Identify which cell holds the provided text, then report its (X, Y) central coordinate. 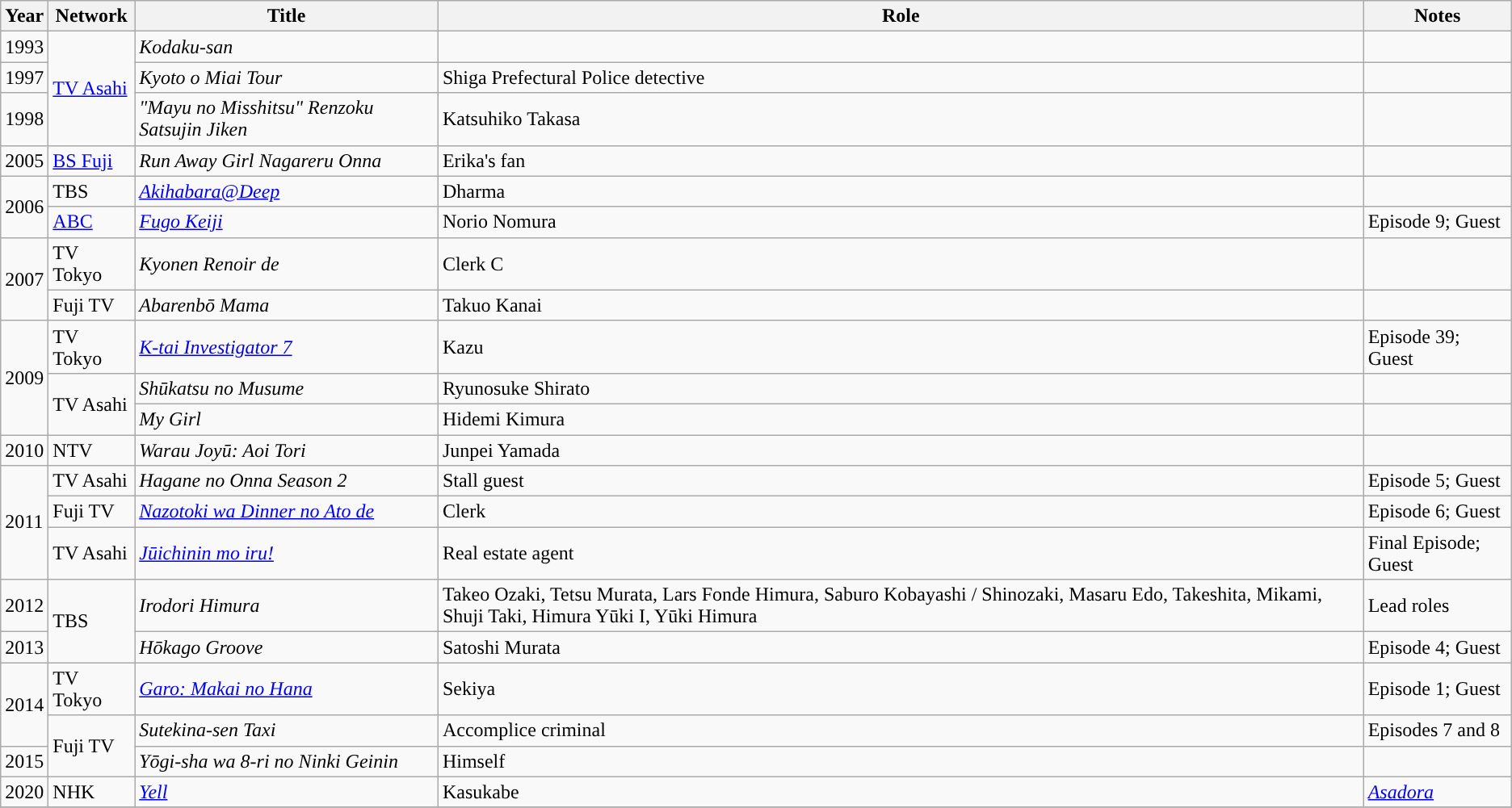
Real estate agent (901, 554)
Ryunosuke Shirato (901, 388)
ABC (92, 222)
1998 (24, 119)
2010 (24, 450)
2011 (24, 523)
Jūichinin mo iru! (287, 554)
Akihabara@Deep (287, 191)
2007 (24, 279)
2020 (24, 792)
Kodaku-san (287, 47)
Episode 39; Guest (1438, 347)
Junpei Yamada (901, 450)
Yōgi-sha wa 8-ri no Ninki Geinin (287, 761)
2012 (24, 605)
Lead roles (1438, 605)
Abarenbō Mama (287, 305)
Final Episode; Guest (1438, 554)
Asadora (1438, 792)
Kyoto o Miai Tour (287, 77)
Dharma (901, 191)
Norio Nomura (901, 222)
2009 (24, 378)
1993 (24, 47)
Fugo Keiji (287, 222)
2013 (24, 647)
Network (92, 16)
Himself (901, 761)
Takeo Ozaki, Tetsu Murata, Lars Fonde Himura, Saburo Kobayashi / Shinozaki, Masaru Edo, Takeshita, Mikami, Shuji Taki, Himura Yūki I, Yūki Himura (901, 605)
Shūkatsu no Musume (287, 388)
2014 (24, 704)
Episode 5; Guest (1438, 481)
Hōkago Groove (287, 647)
Episode 4; Guest (1438, 647)
Episode 9; Guest (1438, 222)
Kyonen Renoir de (287, 263)
Clerk (901, 512)
Kasukabe (901, 792)
2005 (24, 161)
Title (287, 16)
Shiga Prefectural Police detective (901, 77)
Clerk C (901, 263)
Year (24, 16)
Irodori Himura (287, 605)
Sekiya (901, 689)
Erika's fan (901, 161)
Accomplice criminal (901, 731)
Yell (287, 792)
Kazu (901, 347)
Notes (1438, 16)
Warau Joyū: Aoi Tori (287, 450)
"Mayu no Misshitsu" Renzoku Satsujin Jiken (287, 119)
Sutekina-sen Taxi (287, 731)
K-tai Investigator 7 (287, 347)
Episode 1; Guest (1438, 689)
Katsuhiko Takasa (901, 119)
Nazotoki wa Dinner no Ato de (287, 512)
2015 (24, 761)
Role (901, 16)
My Girl (287, 419)
Episode 6; Guest (1438, 512)
NTV (92, 450)
Hagane no Onna Season 2 (287, 481)
2006 (24, 207)
BS Fuji (92, 161)
Stall guest (901, 481)
Episodes 7 and 8 (1438, 731)
Garo: Makai no Hana (287, 689)
Hidemi Kimura (901, 419)
NHK (92, 792)
Takuo Kanai (901, 305)
Run Away Girl Nagareru Onna (287, 161)
1997 (24, 77)
Satoshi Murata (901, 647)
